Locate the cell with the specified text and output its (x, y) center coordinate. 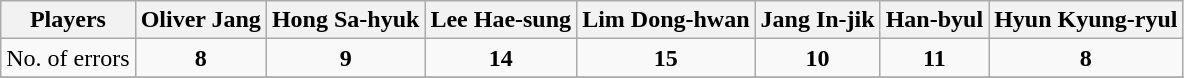
No. of errors (68, 58)
Lim Dong-hwan (666, 20)
Players (68, 20)
15 (666, 58)
Han-byul (934, 20)
10 (818, 58)
11 (934, 58)
9 (345, 58)
Hyun Kyung-ryul (1086, 20)
Oliver Jang (200, 20)
Hong Sa-hyuk (345, 20)
14 (501, 58)
Jang In-jik (818, 20)
Lee Hae-sung (501, 20)
